Return (X, Y) of the center of cell containing provided text 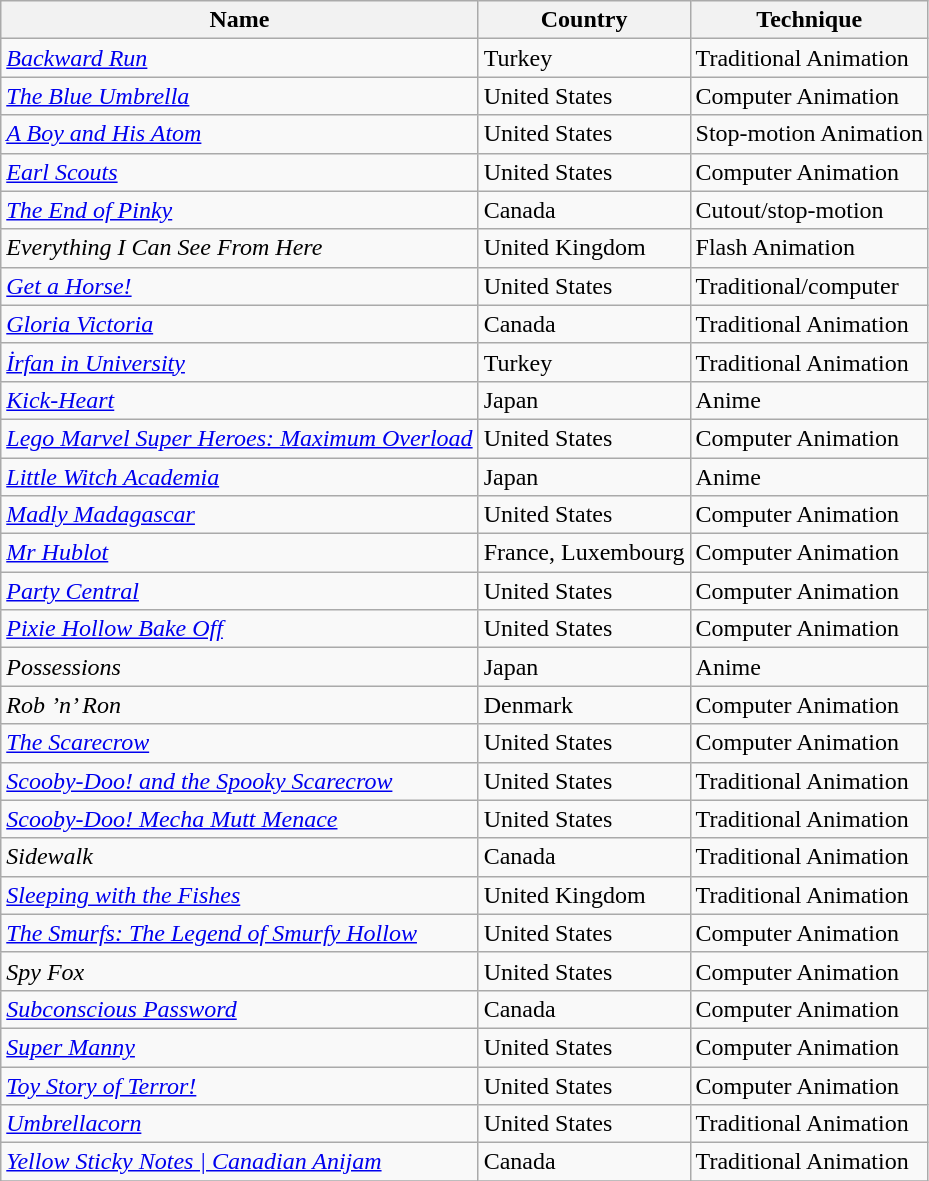
The Scarecrow (240, 743)
Flash Animation (809, 248)
Little Witch Academia (240, 477)
Lego Marvel Super Heroes: Maximum Overload (240, 438)
The Smurfs: The Legend of Smurfy Hollow (240, 933)
Super Manny (240, 1047)
France, Luxembourg (584, 553)
Name (240, 20)
İrfan in University (240, 362)
Sleeping with the Fishes (240, 895)
The Blue Umbrella (240, 96)
Traditional/computer (809, 286)
A Boy and His Atom (240, 134)
Toy Story of Terror! (240, 1085)
Denmark (584, 705)
Stop-motion Animation (809, 134)
Backward Run (240, 58)
Party Central (240, 591)
Gloria Victoria (240, 324)
Earl Scouts (240, 172)
Umbrellacorn (240, 1124)
Possessions (240, 667)
Pixie Hollow Bake Off (240, 629)
Kick-Heart (240, 400)
Get a Horse! (240, 286)
Rob ’n’ Ron (240, 705)
Mr Hublot (240, 553)
Country (584, 20)
Cutout/stop-motion (809, 210)
The End of Pinky (240, 210)
Spy Fox (240, 971)
Sidewalk (240, 857)
Madly Madagascar (240, 515)
Scooby-Doo! and the Spooky Scarecrow (240, 781)
Subconscious Password (240, 1009)
Scooby-Doo! Mecha Mutt Menace (240, 819)
Yellow Sticky Notes | Canadian Anijam (240, 1162)
Everything I Can See From Here (240, 248)
Technique (809, 20)
